Find where the given text appears and provide that cell's center as (x, y) coordinate. 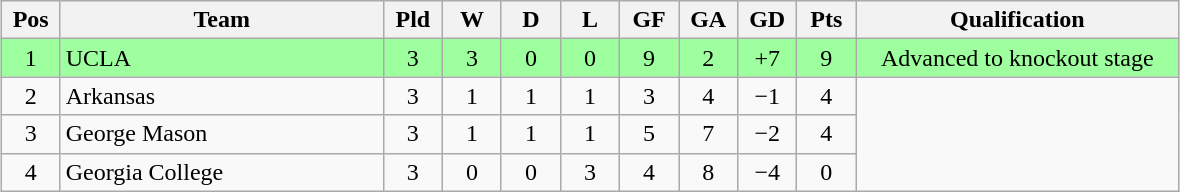
Arkansas (222, 96)
Pld (412, 20)
5 (650, 134)
7 (708, 134)
+7 (768, 58)
UCLA (222, 58)
−1 (768, 96)
L (590, 20)
Qualification (1018, 20)
Pts (826, 20)
8 (708, 172)
Georgia College (222, 172)
GA (708, 20)
George Mason (222, 134)
−2 (768, 134)
Advanced to knockout stage (1018, 58)
Team (222, 20)
D (530, 20)
W (472, 20)
−4 (768, 172)
GF (650, 20)
Pos (30, 20)
GD (768, 20)
